Pinpoint the cell where the given text exists, returning its (X, Y) midpoint coordinate. 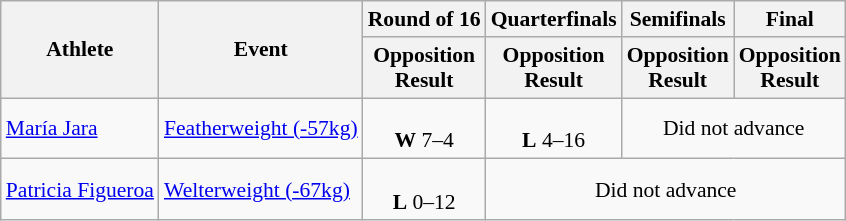
Quarterfinals (554, 19)
Patricia Figueroa (80, 190)
Round of 16 (424, 19)
L 4–16 (554, 128)
Featherweight (-57kg) (261, 128)
W 7–4 (424, 128)
Athlete (80, 50)
María Jara (80, 128)
Final (790, 19)
L 0–12 (424, 190)
Welterweight (-67kg) (261, 190)
Event (261, 50)
Semifinals (678, 19)
